Capture the cell that displays the provided text and extract its (X, Y) central coordinate. 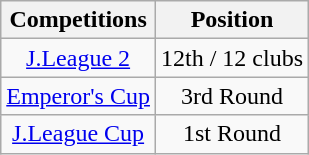
3rd Round (232, 96)
Emperor's Cup (78, 96)
1st Round (232, 134)
J.League 2 (78, 58)
Competitions (78, 20)
Position (232, 20)
12th / 12 clubs (232, 58)
J.League Cup (78, 134)
